From the cell containing the given text, extract its center point as (X, Y) coordinate. 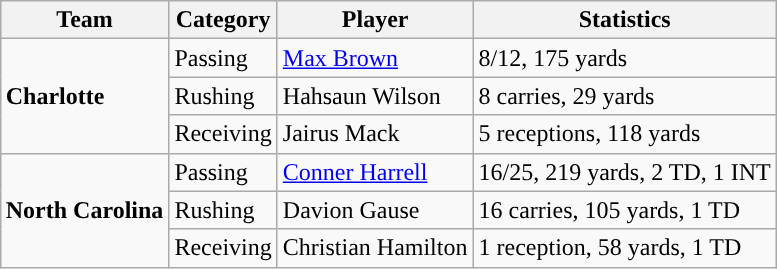
Category (223, 20)
Charlotte (84, 96)
8 carries, 29 yards (624, 96)
North Carolina (84, 210)
Christian Hamilton (375, 248)
Conner Harrell (375, 172)
16/25, 219 yards, 2 TD, 1 INT (624, 172)
Hahsaun Wilson (375, 96)
Jairus Mack (375, 134)
16 carries, 105 yards, 1 TD (624, 210)
8/12, 175 yards (624, 58)
Davion Gause (375, 210)
Team (84, 20)
5 receptions, 118 yards (624, 134)
Statistics (624, 20)
Player (375, 20)
Max Brown (375, 58)
1 reception, 58 yards, 1 TD (624, 248)
